Search for the cell housing the specified text and yield its (X, Y) center coordinate. 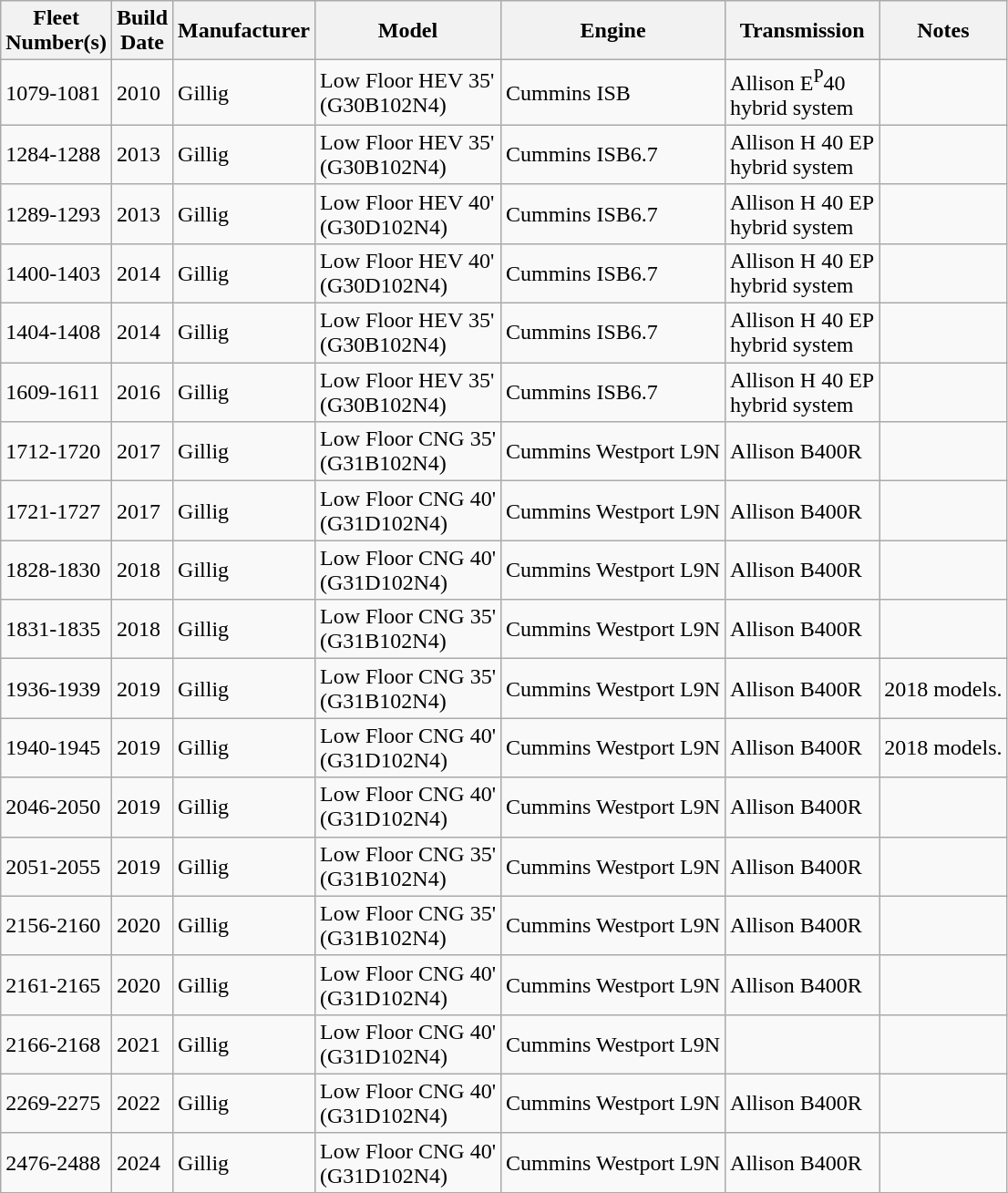
2156-2160 (57, 926)
Engine (613, 31)
1289-1293 (57, 213)
Manufacturer (244, 31)
2476-2488 (57, 1163)
2051-2055 (57, 866)
1609-1611 (57, 392)
1831-1835 (57, 629)
Notes (943, 31)
2046-2050 (57, 807)
1936-1939 (57, 689)
1940-1945 (57, 747)
Transmission (802, 31)
1400-1403 (57, 273)
Model (407, 31)
2016 (142, 392)
1828-1830 (57, 571)
FleetNumber(s) (57, 31)
1712-1720 (57, 452)
Allison EP40hybrid system (802, 93)
1284-1288 (57, 155)
1404-1408 (57, 334)
2161-2165 (57, 984)
2010 (142, 93)
2022 (142, 1103)
1079-1081 (57, 93)
BuildDate (142, 31)
1721-1727 (57, 510)
2024 (142, 1163)
Cummins ISB (613, 93)
2166-2168 (57, 1044)
2269-2275 (57, 1103)
2021 (142, 1044)
